Extract the [X, Y] coordinate from the center of the cell holding the provided text.  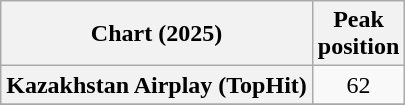
Peakposition [358, 34]
62 [358, 85]
Kazakhstan Airplay (TopHit) [157, 85]
Chart (2025) [157, 34]
